From the cell containing the given text, extract its center point as (X, Y) coordinate. 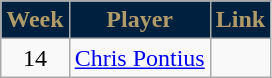
Link (240, 20)
Chris Pontius (140, 58)
Week (35, 20)
14 (35, 58)
Player (140, 20)
